Extract the (X, Y) coordinate from the center of the cell holding the provided text.  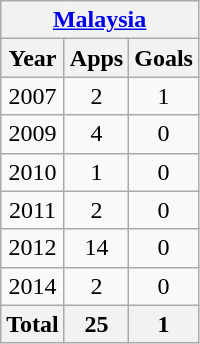
2007 (33, 96)
2012 (33, 248)
Total (33, 324)
2011 (33, 210)
25 (96, 324)
14 (96, 248)
Apps (96, 58)
2009 (33, 134)
Year (33, 58)
Malaysia (100, 20)
Goals (164, 58)
2014 (33, 286)
2010 (33, 172)
4 (96, 134)
